Identify which cell holds the provided text, then report its (x, y) central coordinate. 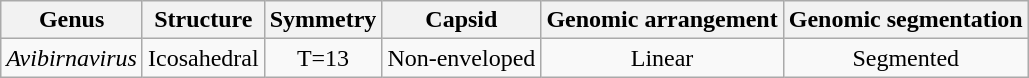
Structure (203, 20)
Capsid (462, 20)
Avibirnavirus (72, 58)
Segmented (906, 58)
Genomic segmentation (906, 20)
T=13 (323, 58)
Genomic arrangement (662, 20)
Genus (72, 20)
Linear (662, 58)
Symmetry (323, 20)
Non-enveloped (462, 58)
Icosahedral (203, 58)
